Return the (X, Y) coordinate for the center point of the cell that contains the specified text.  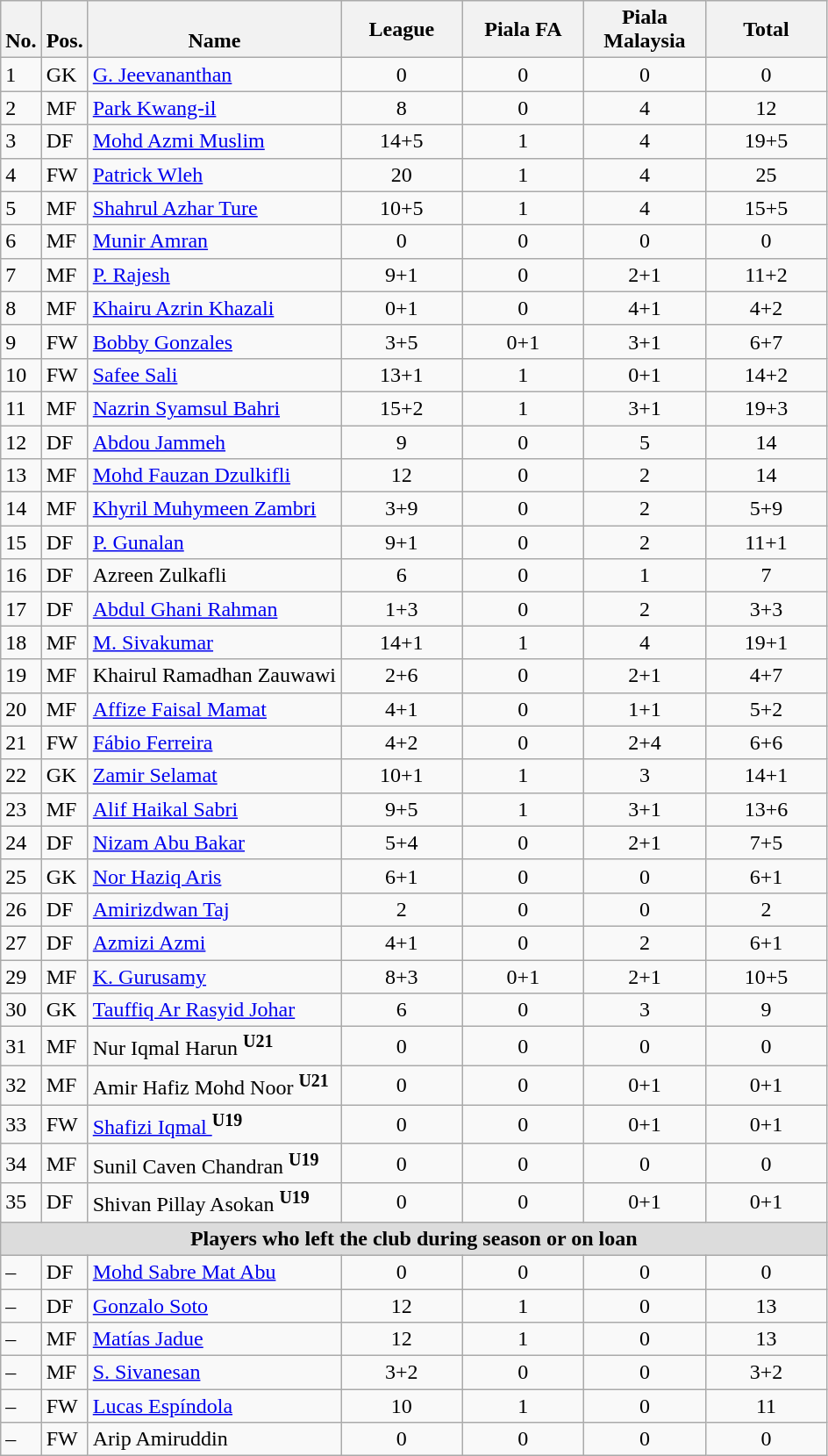
32 (21, 1085)
8+3 (402, 977)
Bobby Gonzales (214, 341)
19+5 (767, 141)
4+7 (767, 676)
31 (21, 1046)
30 (21, 1010)
Players who left the club during season or on loan (414, 1238)
23 (21, 809)
35 (21, 1202)
15+5 (767, 208)
13+6 (767, 809)
Munir Amran (214, 241)
15 (21, 542)
13+1 (402, 375)
14+2 (767, 375)
17 (21, 609)
Name (214, 30)
M. Sivakumar (214, 642)
2+6 (402, 676)
19+1 (767, 642)
Matías Jadue (214, 1339)
P. Gunalan (214, 542)
Sunil Caven Chandran U19 (214, 1164)
34 (21, 1164)
Mohd Fauzan Dzulkifli (214, 476)
K. Gurusamy (214, 977)
Lucas Espíndola (214, 1406)
Khairu Azrin Khazali (214, 308)
5+4 (402, 843)
Abdul Ghani Rahman (214, 609)
Alif Haikal Sabri (214, 809)
Tauffiq Ar Rasyid Johar (214, 1010)
Mohd Azmi Muslim (214, 141)
Nor Haziq Aris (214, 876)
11+2 (767, 275)
16 (21, 576)
Gonzalo Soto (214, 1306)
10+1 (402, 776)
Nizam Abu Bakar (214, 843)
Affize Faisal Mamat (214, 709)
14+5 (402, 141)
Shafizi Iqmal U19 (214, 1125)
Khyril Muhymeen Zambri (214, 509)
Park Kwang-il (214, 108)
Fábio Ferreira (214, 742)
Total (767, 30)
League (402, 30)
Zamir Selamat (214, 776)
5+2 (767, 709)
P. Rajesh (214, 275)
7+5 (767, 843)
Nur Iqmal Harun U21 (214, 1046)
26 (21, 909)
S. Sivanesan (214, 1373)
29 (21, 977)
6+7 (767, 341)
11+1 (767, 542)
Mohd Sabre Mat Abu (214, 1272)
2+4 (646, 742)
27 (21, 943)
Azmizi Azmi (214, 943)
22 (21, 776)
3+9 (402, 509)
Piala FA (523, 30)
1+1 (646, 709)
24 (21, 843)
33 (21, 1125)
Abdou Jammeh (214, 441)
Patrick Wleh (214, 175)
19+3 (767, 408)
1+3 (402, 609)
Shivan Pillay Asokan U19 (214, 1202)
Nazrin Syamsul Bahri (214, 408)
3+5 (402, 341)
No. (21, 30)
Safee Sali (214, 375)
Amir Hafiz Mohd Noor U21 (214, 1085)
15+2 (402, 408)
Arip Amiruddin (214, 1439)
G. Jeevananthan (214, 75)
9+5 (402, 809)
Khairul Ramadhan Zauwawi (214, 676)
Pos. (65, 30)
Shahrul Azhar Ture (214, 208)
Piala Malaysia (646, 30)
21 (21, 742)
Amirizdwan Taj (214, 909)
3+3 (767, 609)
5+9 (767, 509)
18 (21, 642)
19 (21, 676)
6+6 (767, 742)
Azreen Zulkafli (214, 576)
